Output the (X, Y) coordinate of the center of the cell containing the given text.  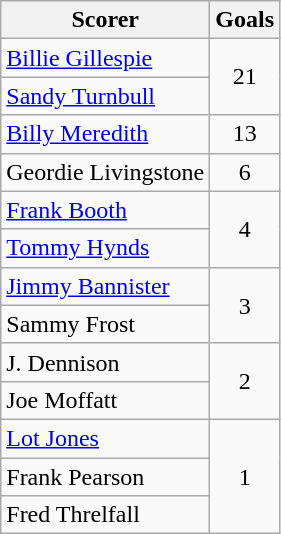
Fred Threlfall (106, 515)
4 (245, 229)
Lot Jones (106, 438)
Joe Moffatt (106, 400)
Frank Pearson (106, 477)
21 (245, 77)
Jimmy Bannister (106, 286)
3 (245, 305)
13 (245, 134)
Billy Meredith (106, 134)
1 (245, 476)
Scorer (106, 20)
Goals (245, 20)
Tommy Hynds (106, 248)
2 (245, 381)
6 (245, 172)
Billie Gillespie (106, 58)
J. Dennison (106, 362)
Sandy Turnbull (106, 96)
Sammy Frost (106, 324)
Frank Booth (106, 210)
Geordie Livingstone (106, 172)
